Capture the cell that displays the provided text and extract its [X, Y] central coordinate. 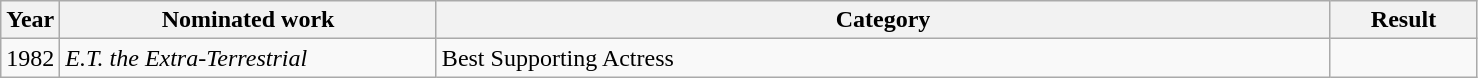
Best Supporting Actress [882, 58]
Year [30, 20]
Result [1404, 20]
Category [882, 20]
E.T. the Extra-Terrestrial [248, 58]
Nominated work [248, 20]
1982 [30, 58]
